For the text-containing cell, return its midpoint in (X, Y) coordinate format. 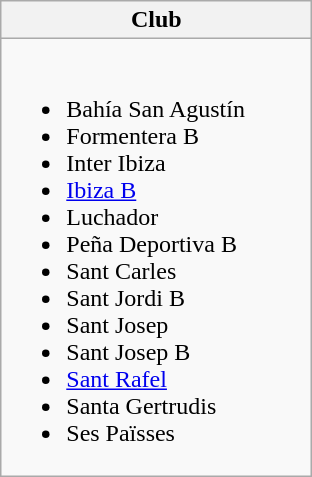
Club (156, 20)
